Return the (x, y) coordinate for the center point of the cell that contains the specified text.  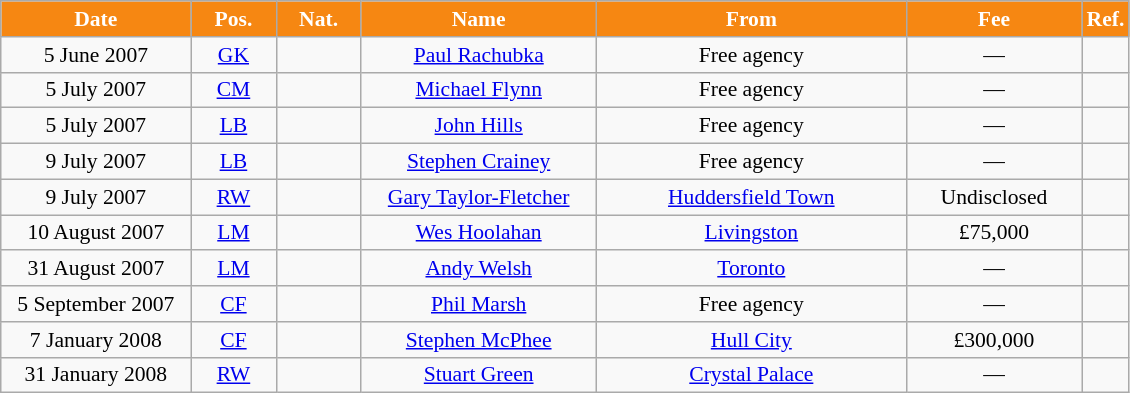
31 January 2008 (96, 375)
Stephen McPhee (478, 340)
Stephen Crainey (478, 162)
Undisclosed (994, 197)
5 June 2007 (96, 55)
Fee (994, 19)
31 August 2007 (96, 269)
£300,000 (994, 340)
£75,000 (994, 233)
Huddersfield Town (751, 197)
7 January 2008 (96, 340)
Stuart Green (478, 375)
Pos. (234, 19)
5 September 2007 (96, 304)
Ref. (1106, 19)
Livingston (751, 233)
Gary Taylor-Fletcher (478, 197)
From (751, 19)
Michael Flynn (478, 90)
Phil Marsh (478, 304)
Crystal Palace (751, 375)
10 August 2007 (96, 233)
Nat. (318, 19)
CM (234, 90)
Name (478, 19)
Andy Welsh (478, 269)
Paul Rachubka (478, 55)
John Hills (478, 126)
Date (96, 19)
Wes Hoolahan (478, 233)
Toronto (751, 269)
Hull City (751, 340)
GK (234, 55)
